Locate the cell with the specified text and output its (X, Y) center coordinate. 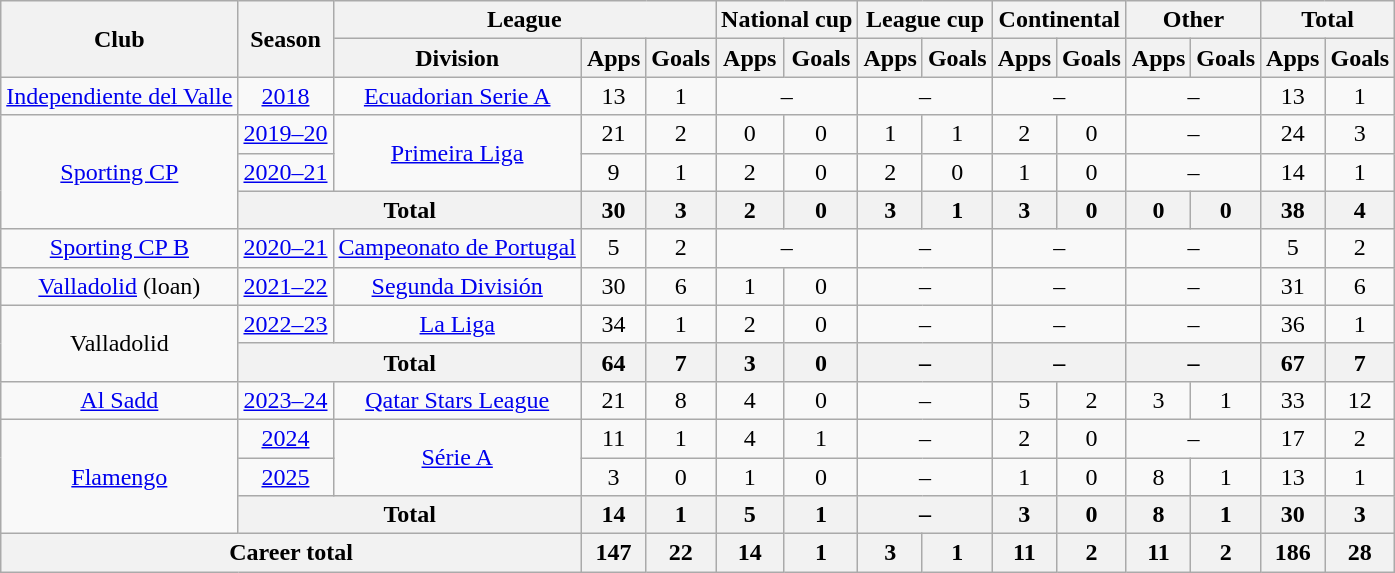
Valladolid (loan) (120, 286)
Independiente del Valle (120, 96)
2022–23 (286, 324)
Division (457, 58)
12 (1360, 400)
Valladolid (120, 343)
Season (286, 39)
2024 (286, 438)
Qatar Stars League (457, 400)
Sporting CP B (120, 248)
2019–20 (286, 134)
2018 (286, 96)
Primeira Liga (457, 153)
Club (120, 39)
Campeonato de Portugal (457, 248)
186 (1293, 553)
La Liga (457, 324)
34 (613, 324)
Flamengo (120, 476)
64 (613, 362)
24 (1293, 134)
9 (613, 172)
2025 (286, 477)
28 (1360, 553)
147 (613, 553)
38 (1293, 210)
33 (1293, 400)
Al Sadd (120, 400)
2021–22 (286, 286)
Série A (457, 457)
Continental (1059, 20)
League cup (925, 20)
31 (1293, 286)
Segunda División (457, 286)
Sporting CP (120, 172)
67 (1293, 362)
National cup (787, 20)
2023–24 (286, 400)
17 (1293, 438)
League (524, 20)
Career total (292, 553)
22 (681, 553)
Ecuadorian Serie A (457, 96)
36 (1293, 324)
Other (1193, 20)
